Scan for the cell matching the given text and deliver its (x, y) coordinate at center. 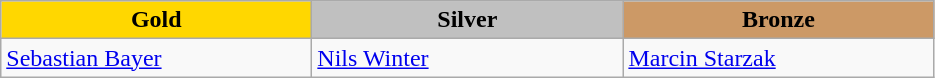
Marcin Starzak (778, 58)
Nils Winter (468, 58)
Sebastian Bayer (156, 58)
Bronze (778, 20)
Gold (156, 20)
Silver (468, 20)
